Output the [X, Y] coordinate of the center of the cell containing the given text.  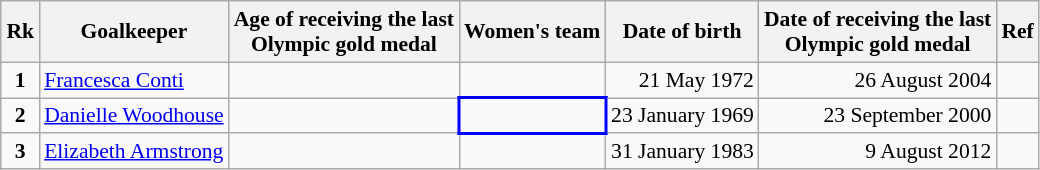
23 September 2000 [878, 116]
Goalkeeper [134, 32]
Age of receiving the lastOlympic gold medal [344, 32]
3 [20, 152]
Women's team [532, 32]
Date of receiving the lastOlympic gold medal [878, 32]
Ref [1017, 32]
Francesca Conti [134, 80]
31 January 1983 [682, 152]
23 January 1969 [682, 116]
26 August 2004 [878, 80]
9 August 2012 [878, 152]
Rk [20, 32]
Danielle Woodhouse [134, 116]
1 [20, 80]
Date of birth [682, 32]
Elizabeth Armstrong [134, 152]
2 [20, 116]
21 May 1972 [682, 80]
